Search for the cell housing the specified text and yield its (x, y) center coordinate. 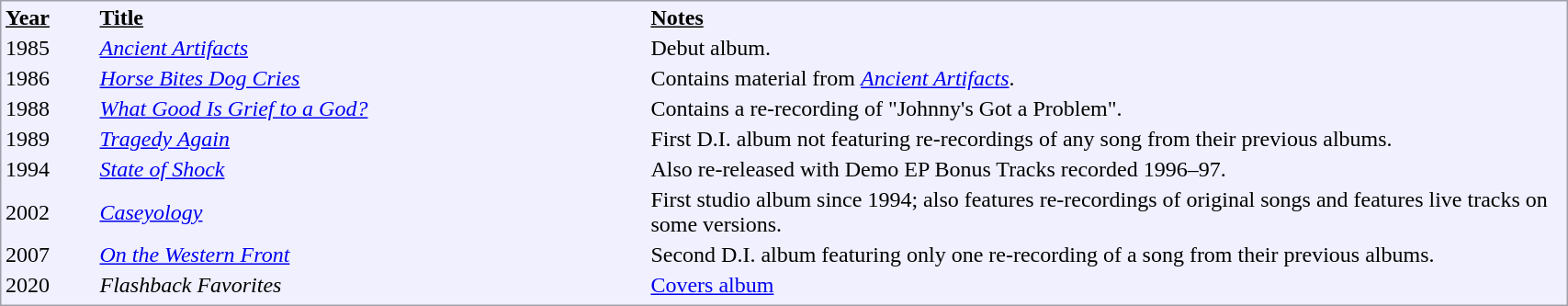
1988 (50, 109)
2007 (50, 255)
Debut album. (1106, 49)
Also re-released with Demo EP Bonus Tracks recorded 1996–97. (1106, 170)
Contains material from Ancient Artifacts. (1106, 78)
2020 (50, 286)
Horse Bites Dog Cries (373, 78)
Notes (1106, 17)
1994 (50, 170)
What Good Is Grief to a God? (373, 109)
Year (50, 17)
Tragedy Again (373, 139)
Covers album (1106, 286)
Second D.I. album featuring only one re-recording of a song from their previous albums. (1106, 255)
Title (373, 17)
1986 (50, 78)
On the Western Front (373, 255)
Caseyology (373, 211)
First studio album since 1994; also features re-recordings of original songs and features live tracks on some versions. (1106, 211)
Contains a re-recording of "Johnny's Got a Problem". (1106, 109)
Flashback Favorites (373, 286)
1985 (50, 49)
1989 (50, 139)
State of Shock (373, 170)
First D.I. album not featuring re-recordings of any song from their previous albums. (1106, 139)
Ancient Artifacts (373, 49)
2002 (50, 211)
